Output the [X, Y] coordinate of the center of the cell containing the given text.  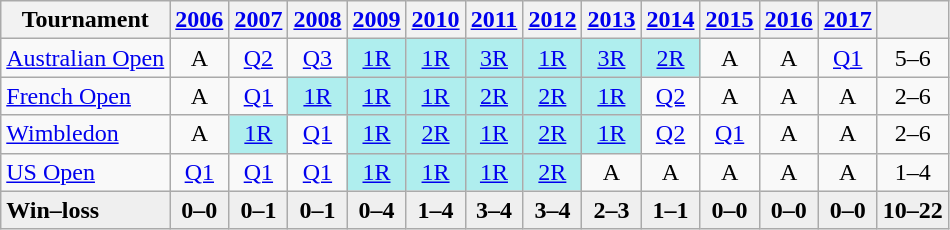
2011 [494, 20]
2014 [670, 20]
Q3 [318, 58]
2–3 [612, 210]
2008 [318, 20]
Australian Open [86, 58]
5–6 [912, 58]
Win–loss [86, 210]
US Open [86, 172]
1–1 [670, 210]
10–22 [912, 210]
2009 [376, 20]
2012 [552, 20]
Tournament [86, 20]
2007 [258, 20]
0–4 [376, 210]
2013 [612, 20]
2015 [730, 20]
French Open [86, 96]
2017 [848, 20]
2016 [788, 20]
2006 [200, 20]
Wimbledon [86, 134]
2010 [436, 20]
